Detect which cell encompasses the target text, then output its (X, Y) center coordinate. 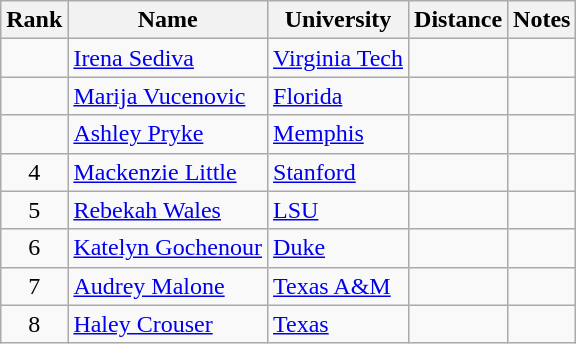
Name (168, 20)
University (338, 20)
Mackenzie Little (168, 172)
4 (34, 172)
5 (34, 210)
Stanford (338, 172)
Memphis (338, 134)
Katelyn Gochenour (168, 248)
Ashley Pryke (168, 134)
Irena Sediva (168, 58)
6 (34, 248)
Duke (338, 248)
Texas A&M (338, 286)
Haley Crouser (168, 324)
Texas (338, 324)
8 (34, 324)
Distance (458, 20)
Audrey Malone (168, 286)
Marija Vucenovic (168, 96)
LSU (338, 210)
Florida (338, 96)
Notes (542, 20)
7 (34, 286)
Virginia Tech (338, 58)
Rank (34, 20)
Rebekah Wales (168, 210)
